Locate the cell with the specified text and output its [x, y] center coordinate. 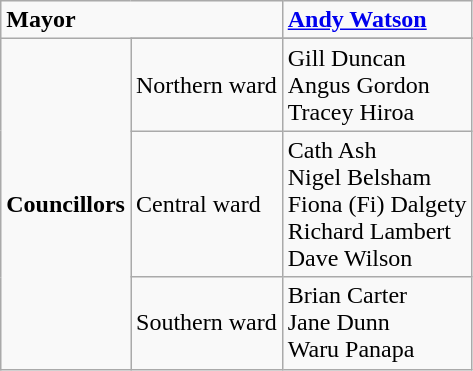
Northern ward [206, 85]
Mayor [142, 20]
Councillors [66, 204]
Gill DuncanAngus GordonTracey Hiroa [377, 85]
Central ward [206, 204]
Southern ward [206, 323]
Brian CarterJane DunnWaru Panapa [377, 323]
Andy Watson [377, 20]
Cath AshNigel BelshamFiona (Fi) DalgetyRichard LambertDave Wilson [377, 204]
